Provide the [x, y] coordinate of the cell's center where the given text is located.  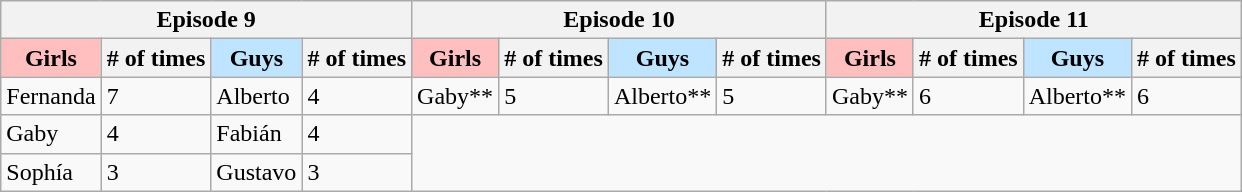
Sophía [51, 172]
Alberto [256, 96]
Fernanda [51, 96]
Episode 10 [620, 20]
Episode 11 [1034, 20]
Gaby [51, 134]
Fabián [256, 134]
Episode 9 [206, 20]
Gustavo [256, 172]
7 [156, 96]
